Scan for the cell matching the given text and deliver its (X, Y) coordinate at center. 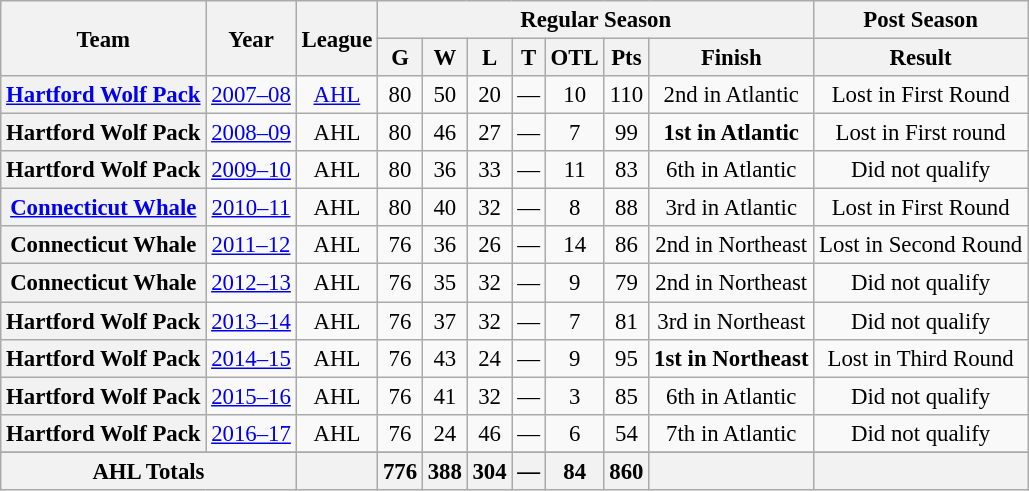
2015–16 (251, 396)
L (490, 58)
Regular Season (596, 20)
2nd in Atlantic (732, 95)
40 (444, 208)
AHL Totals (148, 471)
2008–09 (251, 133)
Lost in Second Round (921, 245)
2013–14 (251, 321)
OTL (574, 58)
Pts (626, 58)
2010–11 (251, 208)
2009–10 (251, 170)
83 (626, 170)
26 (490, 245)
1st in Northeast (732, 358)
7th in Atlantic (732, 433)
37 (444, 321)
33 (490, 170)
35 (444, 283)
81 (626, 321)
2014–15 (251, 358)
20 (490, 95)
86 (626, 245)
Team (104, 38)
3rd in Atlantic (732, 208)
Finish (732, 58)
860 (626, 471)
Post Season (921, 20)
Result (921, 58)
388 (444, 471)
99 (626, 133)
W (444, 58)
2007–08 (251, 95)
27 (490, 133)
11 (574, 170)
43 (444, 358)
1st in Atlantic (732, 133)
League (336, 38)
2012–13 (251, 283)
50 (444, 95)
95 (626, 358)
776 (400, 471)
2016–17 (251, 433)
6 (574, 433)
304 (490, 471)
41 (444, 396)
G (400, 58)
110 (626, 95)
8 (574, 208)
Lost in First round (921, 133)
14 (574, 245)
54 (626, 433)
84 (574, 471)
3 (574, 396)
T (528, 58)
2011–12 (251, 245)
79 (626, 283)
10 (574, 95)
Year (251, 38)
85 (626, 396)
Lost in Third Round (921, 358)
88 (626, 208)
3rd in Northeast (732, 321)
